Identify which cell holds the provided text, then report its [x, y] central coordinate. 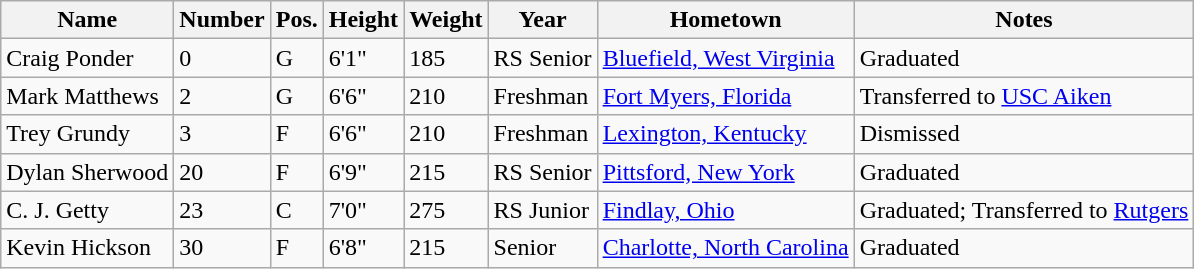
6'8" [363, 248]
Charlotte, North Carolina [726, 248]
Number [222, 20]
Transferred to USC Aiken [1024, 96]
Dismissed [1024, 134]
Name [88, 20]
0 [222, 58]
Pos. [296, 20]
3 [222, 134]
Lexington, Kentucky [726, 134]
Senior [542, 248]
Trey Grundy [88, 134]
2 [222, 96]
Notes [1024, 20]
Kevin Hickson [88, 248]
Hometown [726, 20]
Mark Matthews [88, 96]
6'1" [363, 58]
Pittsford, New York [726, 172]
Dylan Sherwood [88, 172]
Height [363, 20]
30 [222, 248]
Year [542, 20]
23 [222, 210]
185 [446, 58]
C [296, 210]
6'9" [363, 172]
Bluefield, West Virginia [726, 58]
20 [222, 172]
RS Junior [542, 210]
Graduated; Transferred to Rutgers [1024, 210]
Findlay, Ohio [726, 210]
275 [446, 210]
C. J. Getty [88, 210]
7'0" [363, 210]
Weight [446, 20]
Craig Ponder [88, 58]
Fort Myers, Florida [726, 96]
